Return [X, Y] of the center of cell containing provided text 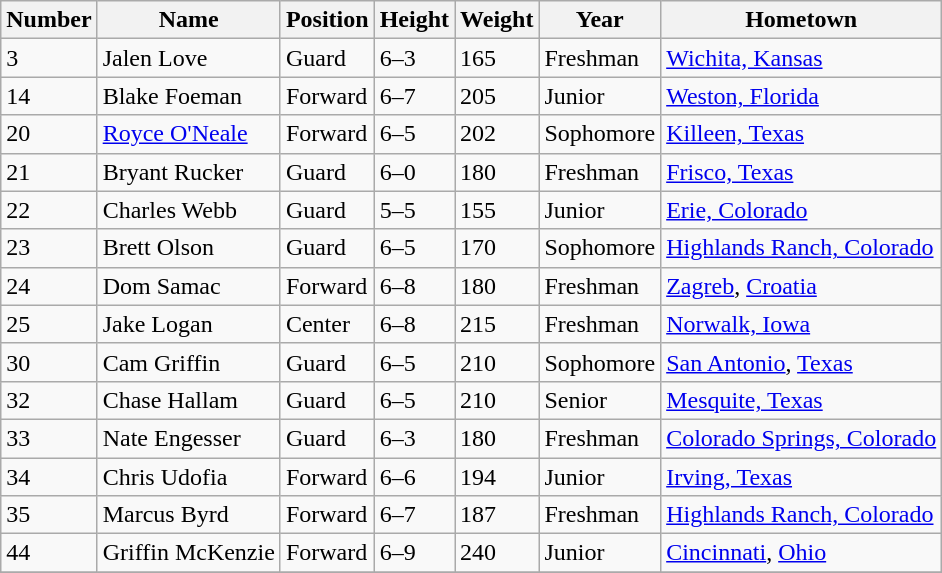
Nate Engesser [188, 438]
Blake Foeman [188, 96]
202 [497, 134]
Irving, Texas [802, 477]
44 [49, 553]
35 [49, 515]
Colorado Springs, Colorado [802, 438]
Name [188, 20]
3 [49, 58]
Cincinnati, Ohio [802, 553]
San Antonio, Texas [802, 362]
Jake Logan [188, 324]
32 [49, 400]
Weston, Florida [802, 96]
215 [497, 324]
Bryant Rucker [188, 172]
Marcus Byrd [188, 515]
Chase Hallam [188, 400]
Weight [497, 20]
Center [327, 324]
Norwalk, Iowa [802, 324]
Hometown [802, 20]
21 [49, 172]
205 [497, 96]
Frisco, Texas [802, 172]
Wichita, Kansas [802, 58]
5–5 [414, 210]
Cam Griffin [188, 362]
34 [49, 477]
6–6 [414, 477]
165 [497, 58]
22 [49, 210]
Chris Udofia [188, 477]
Zagreb, Croatia [802, 286]
6–0 [414, 172]
6–9 [414, 553]
Senior [600, 400]
33 [49, 438]
Griffin McKenzie [188, 553]
187 [497, 515]
24 [49, 286]
Mesquite, Texas [802, 400]
194 [497, 477]
Brett Olson [188, 248]
Year [600, 20]
Killeen, Texas [802, 134]
240 [497, 553]
23 [49, 248]
170 [497, 248]
30 [49, 362]
25 [49, 324]
Charles Webb [188, 210]
Height [414, 20]
20 [49, 134]
155 [497, 210]
Dom Samac [188, 286]
Erie, Colorado [802, 210]
Position [327, 20]
Jalen Love [188, 58]
Royce O'Neale [188, 134]
14 [49, 96]
Number [49, 20]
